Pinpoint the cell where the given text exists, returning its [X, Y] midpoint coordinate. 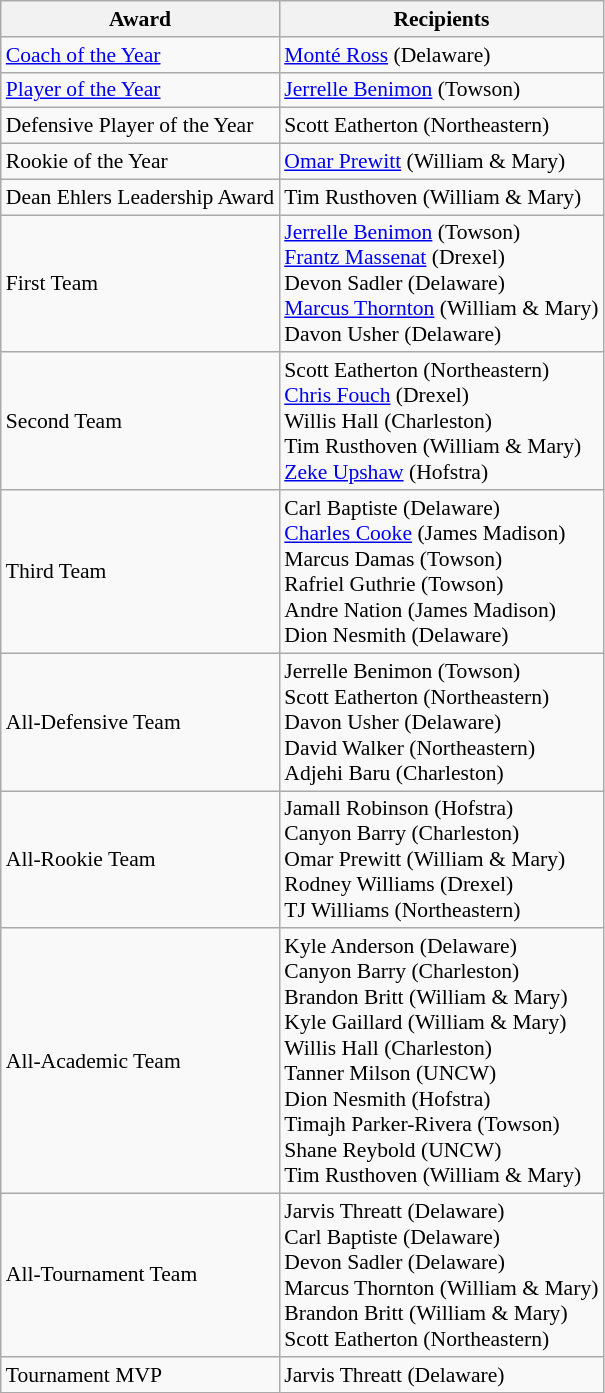
Omar Prewitt (William & Mary) [441, 162]
Monté Ross (Delaware) [441, 55]
Jerrelle Benimon (Towson) Scott Eatherton (Northeastern) Davon Usher (Delaware) David Walker (Northeastern) Adjehi Baru (Charleston) [441, 722]
Jarvis Threatt (Delaware) [441, 1375]
All-Academic Team [140, 1062]
Jamall Robinson (Hofstra) Canyon Barry (Charleston) Omar Prewitt (William & Mary) Rodney Williams (Drexel) TJ Williams (Northeastern) [441, 860]
Rookie of the Year [140, 162]
Second Team [140, 422]
Scott Eatherton (Northeastern) Chris Fouch (Drexel) Willis Hall (Charleston) Tim Rusthoven (William & Mary) Zeke Upshaw (Hofstra) [441, 422]
Coach of the Year [140, 55]
Award [140, 19]
All-Tournament Team [140, 1276]
Scott Eatherton (Northeastern) [441, 126]
Defensive Player of the Year [140, 126]
Recipients [441, 19]
First Team [140, 284]
Dean Ehlers Leadership Award [140, 197]
Tournament MVP [140, 1375]
All-Defensive Team [140, 722]
Jerrelle Benimon (Towson) [441, 90]
Third Team [140, 572]
Jerrelle Benimon (Towson) Frantz Massenat (Drexel) Devon Sadler (Delaware) Marcus Thornton (William & Mary) Davon Usher (Delaware) [441, 284]
Player of the Year [140, 90]
Tim Rusthoven (William & Mary) [441, 197]
All-Rookie Team [140, 860]
